Output the [X, Y] coordinate of the center of the cell containing the given text.  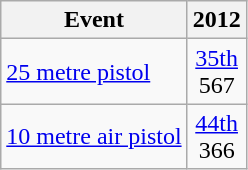
Event [94, 20]
35th567 [216, 72]
44th366 [216, 136]
10 metre air pistol [94, 136]
2012 [216, 20]
25 metre pistol [94, 72]
